From the cell containing the given text, extract its center point as [x, y] coordinate. 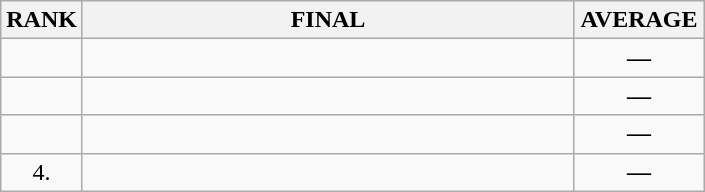
4. [42, 172]
FINAL [328, 20]
RANK [42, 20]
AVERAGE [640, 20]
